Determine the [X, Y] coordinate at the center of the cell enclosing the given text.  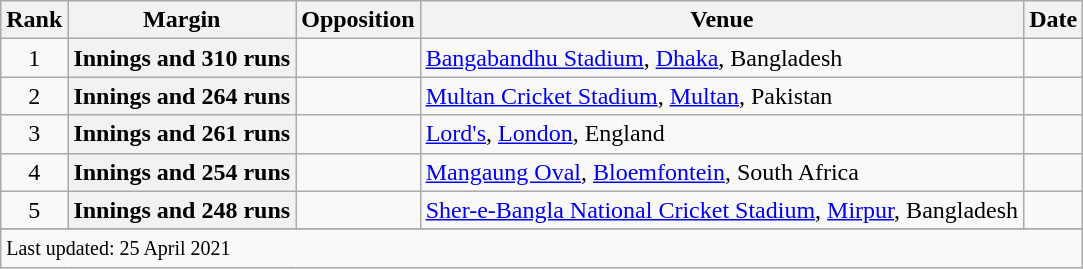
Innings and 261 runs [182, 134]
Opposition [358, 20]
Date [1054, 20]
Innings and 254 runs [182, 172]
Rank [34, 20]
2 [34, 96]
Bangabandhu Stadium, Dhaka, Bangladesh [722, 58]
4 [34, 172]
Last updated: 25 April 2021 [542, 248]
Innings and 264 runs [182, 96]
Multan Cricket Stadium, Multan, Pakistan [722, 96]
Lord's, London, England [722, 134]
3 [34, 134]
1 [34, 58]
Innings and 248 runs [182, 210]
Mangaung Oval, Bloemfontein, South Africa [722, 172]
Sher-e-Bangla National Cricket Stadium, Mirpur, Bangladesh [722, 210]
5 [34, 210]
Innings and 310 runs [182, 58]
Margin [182, 20]
Venue [722, 20]
